Locate the cell with the specified text and output its [x, y] center coordinate. 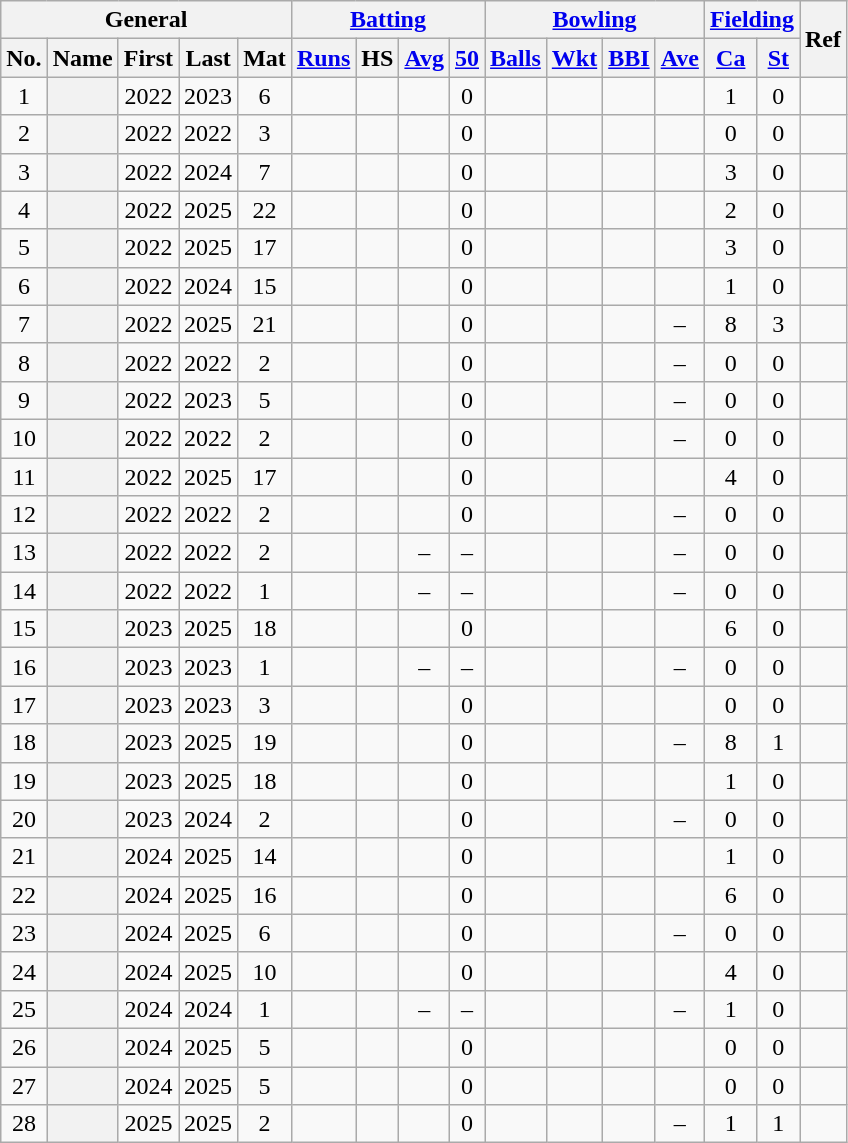
13 [24, 553]
Last [208, 58]
HS [378, 58]
26 [24, 1047]
Avg [424, 58]
27 [24, 1085]
25 [24, 1009]
Ave [680, 58]
50 [466, 58]
Wkt [574, 58]
9 [24, 400]
11 [24, 477]
23 [24, 933]
Balls [516, 58]
Bowling [595, 20]
St [778, 58]
Runs [323, 58]
Batting [388, 20]
General [146, 20]
12 [24, 515]
20 [24, 819]
Ref [824, 39]
24 [24, 971]
Fielding [752, 20]
First [148, 58]
BBI [629, 58]
Ca [730, 58]
No. [24, 58]
Mat [265, 58]
28 [24, 1124]
Name [82, 58]
